From the cell containing the given text, extract its center point as [X, Y] coordinate. 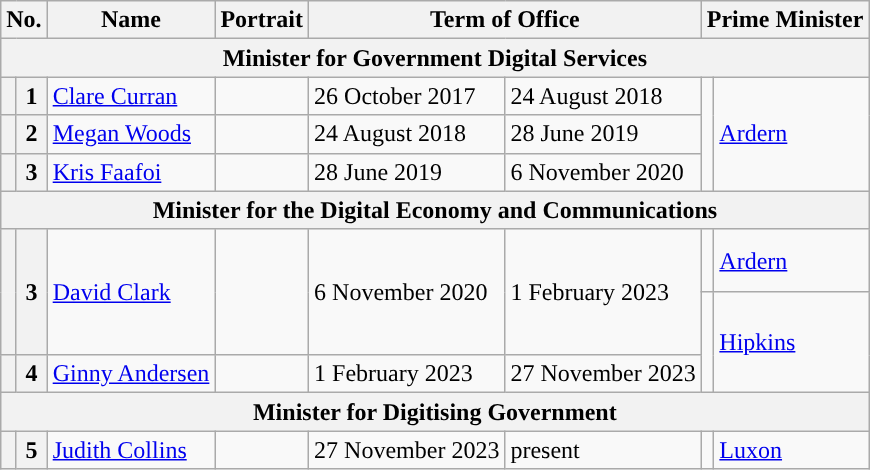
4 [32, 374]
Prime Minister [785, 20]
5 [32, 450]
Hipkins [792, 342]
Minister for the Digital Economy and Communications [435, 210]
Luxon [792, 450]
Term of Office [506, 20]
Kris Faafoi [131, 172]
Clare Curran [131, 96]
David Clark [131, 292]
Judith Collins [131, 450]
Ginny Andersen [131, 374]
No. [24, 20]
1 [32, 96]
Minister for Digitising Government [435, 412]
present [603, 450]
26 October 2017 [407, 96]
2 [32, 134]
Portrait [262, 20]
Name [131, 20]
Minister for Government Digital Services [435, 58]
Megan Woods [131, 134]
